From the cell containing the given text, extract its center point as [x, y] coordinate. 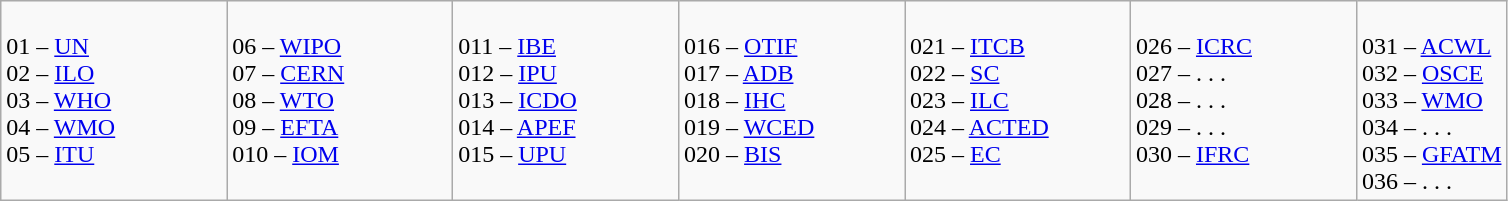
026 – ICRC 027 – . . . 028 – . . . 029 – . . . 030 – IFRC [1243, 101]
06 – WIPO 07 – CERN 08 – WTO 09 – EFTA 010 – IOM [340, 101]
021 – ITCB 022 – SC 023 – ILC 024 – ACTED 025 – EC [1017, 101]
01 – UN 02 – ILO 03 – WHO 04 – WMO 05 – ITU [114, 101]
031 – ACWL 032 – OSCE 033 – WMO 034 – . . . 035 – GFATM 036 – . . . [1432, 101]
016 – OTIF 017 – ADB 018 – IHC 019 – WCED 020 – BIS [792, 101]
011 – IBE 012 – IPU 013 – ICDO 014 – APEF 015 – UPU [566, 101]
